Return (X, Y) of the center of cell containing provided text 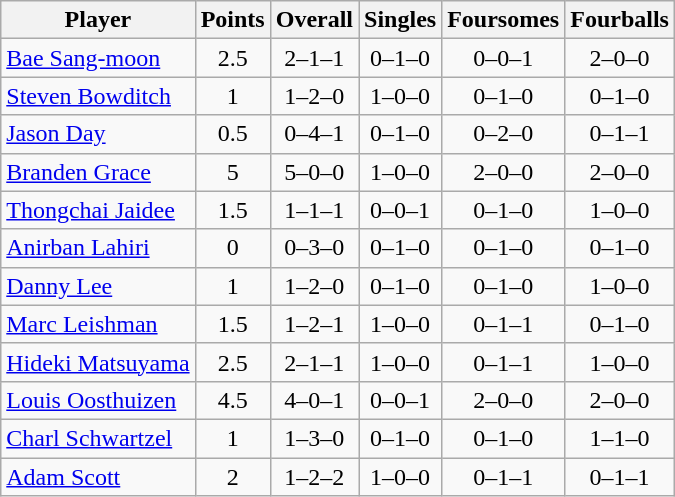
4–0–1 (314, 400)
Branden Grace (98, 172)
4.5 (232, 400)
Hideki Matsuyama (98, 362)
Thongchai Jaidee (98, 210)
Bae Sang-moon (98, 58)
Steven Bowditch (98, 96)
Overall (314, 20)
0 (232, 248)
0–4–1 (314, 134)
Danny Lee (98, 286)
Louis Oosthuizen (98, 400)
Player (98, 20)
1–2–2 (314, 477)
Anirban Lahiri (98, 248)
Points (232, 20)
Foursomes (504, 20)
1–1–1 (314, 210)
2 (232, 477)
0–3–0 (314, 248)
1–3–0 (314, 438)
Charl Schwartzel (98, 438)
5 (232, 172)
Fourballs (620, 20)
5–0–0 (314, 172)
1–1–0 (620, 438)
Singles (400, 20)
0–2–0 (504, 134)
Adam Scott (98, 477)
Marc Leishman (98, 324)
Jason Day (98, 134)
1–2–1 (314, 324)
0.5 (232, 134)
